Detect which cell encompasses the target text, then output its [X, Y] center coordinate. 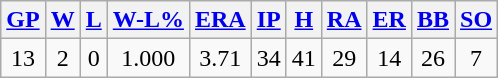
13 [23, 58]
41 [304, 58]
L [94, 20]
IP [268, 20]
W-L% [148, 20]
ERA [220, 20]
29 [344, 58]
ER [389, 20]
7 [476, 58]
34 [268, 58]
RA [344, 20]
3.71 [220, 58]
0 [94, 58]
26 [432, 58]
GP [23, 20]
14 [389, 58]
BB [432, 20]
H [304, 20]
1.000 [148, 58]
SO [476, 20]
2 [62, 58]
W [62, 20]
